Detect which cell encompasses the target text, then output its (x, y) center coordinate. 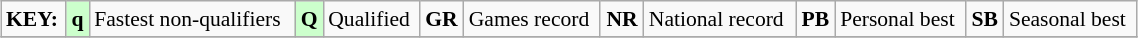
Seasonal best (1070, 19)
GR (442, 19)
Games record (532, 19)
NR (622, 19)
Fastest non-qualifiers (192, 19)
q (78, 19)
PB (816, 19)
Personal best (900, 19)
Q (309, 19)
KEY: (34, 19)
SB (985, 19)
National record (720, 19)
Qualified (371, 19)
